Capture the cell that displays the provided text and extract its [x, y] central coordinate. 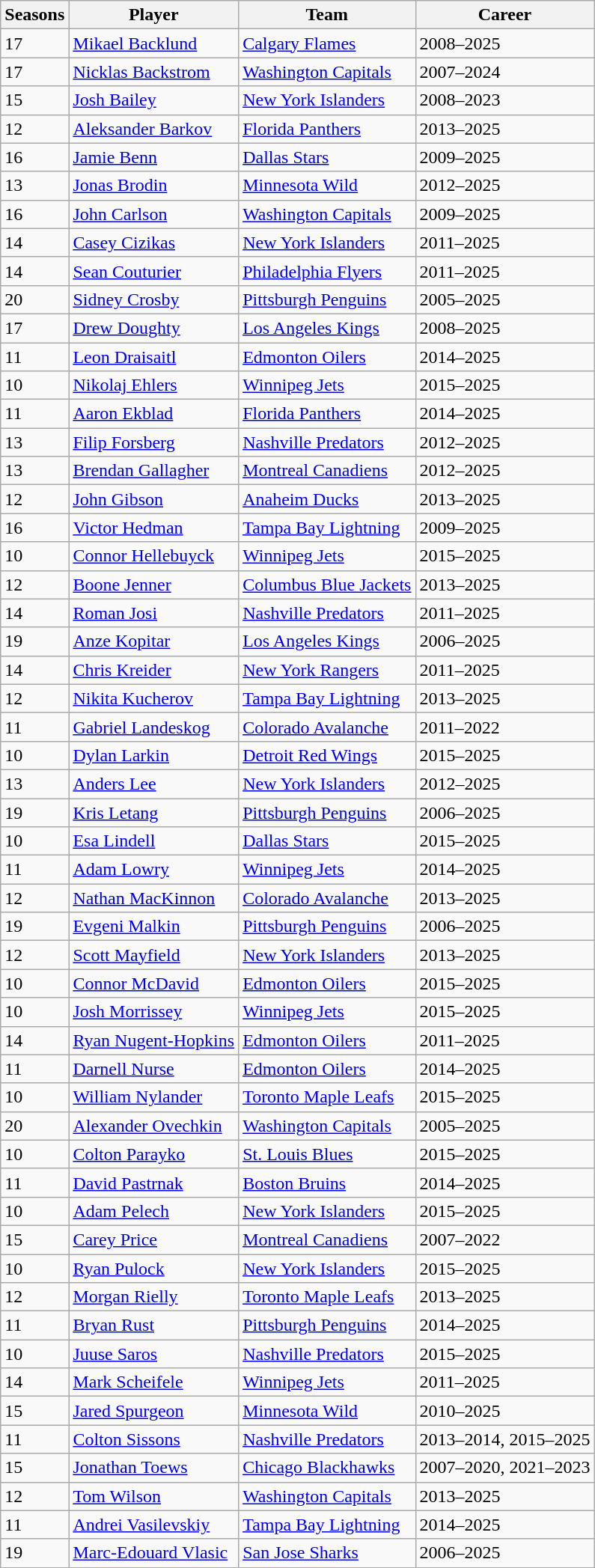
2011–2022 [504, 727]
Esa Lindell [154, 841]
Seasons [34, 15]
Chicago Blackhawks [327, 1468]
2008–2023 [504, 100]
Scott Mayfield [154, 955]
Casey Cizikas [154, 242]
Alexander Ovechkin [154, 1126]
Mikael Backlund [154, 43]
Nikita Kucherov [154, 698]
Drew Doughty [154, 328]
2010–2025 [504, 1411]
William Nylander [154, 1097]
Tom Wilson [154, 1496]
2007–2020, 2021–2023 [504, 1468]
Filip Forsberg [154, 442]
2007–2024 [504, 72]
Nikolaj Ehlers [154, 385]
Josh Morrissey [154, 1012]
Jonas Brodin [154, 186]
Detroit Red Wings [327, 755]
Josh Bailey [154, 100]
Player [154, 15]
Carey Price [154, 1239]
David Pastrnak [154, 1183]
Andrei Vasilevskiy [154, 1525]
Ryan Pulock [154, 1269]
Anze Kopitar [154, 641]
Sidney Crosby [154, 299]
Calgary Flames [327, 43]
Aleksander Barkov [154, 129]
Boston Bruins [327, 1183]
Connor McDavid [154, 983]
Colton Sissons [154, 1439]
Evgeni Malkin [154, 927]
Kris Letang [154, 812]
Darnell Nurse [154, 1069]
Bryan Rust [154, 1326]
2013–2014, 2015–2025 [504, 1439]
Career [504, 15]
Juuse Saros [154, 1354]
Adam Pelech [154, 1211]
Marc-Edouard Vlasic [154, 1553]
Jonathan Toews [154, 1468]
New York Rangers [327, 670]
Anders Lee [154, 784]
Leon Draisaitl [154, 357]
Gabriel Landeskog [154, 727]
Nathan MacKinnon [154, 898]
Adam Lowry [154, 870]
Ryan Nugent-Hopkins [154, 1040]
Mark Scheifele [154, 1382]
John Carlson [154, 214]
Jared Spurgeon [154, 1411]
St. Louis Blues [327, 1154]
Colton Parayko [154, 1154]
San Jose Sharks [327, 1553]
Columbus Blue Jackets [327, 585]
Chris Kreider [154, 670]
Roman Josi [154, 613]
Anaheim Ducks [327, 499]
Nicklas Backstrom [154, 72]
2007–2022 [504, 1239]
Victor Hedman [154, 528]
John Gibson [154, 499]
Brendan Gallagher [154, 471]
Dylan Larkin [154, 755]
Jamie Benn [154, 157]
Boone Jenner [154, 585]
Sean Couturier [154, 271]
Morgan Rielly [154, 1297]
Team [327, 15]
Connor Hellebuyck [154, 556]
Aaron Ekblad [154, 414]
Philadelphia Flyers [327, 271]
